For the text-containing cell, return its midpoint in (x, y) coordinate format. 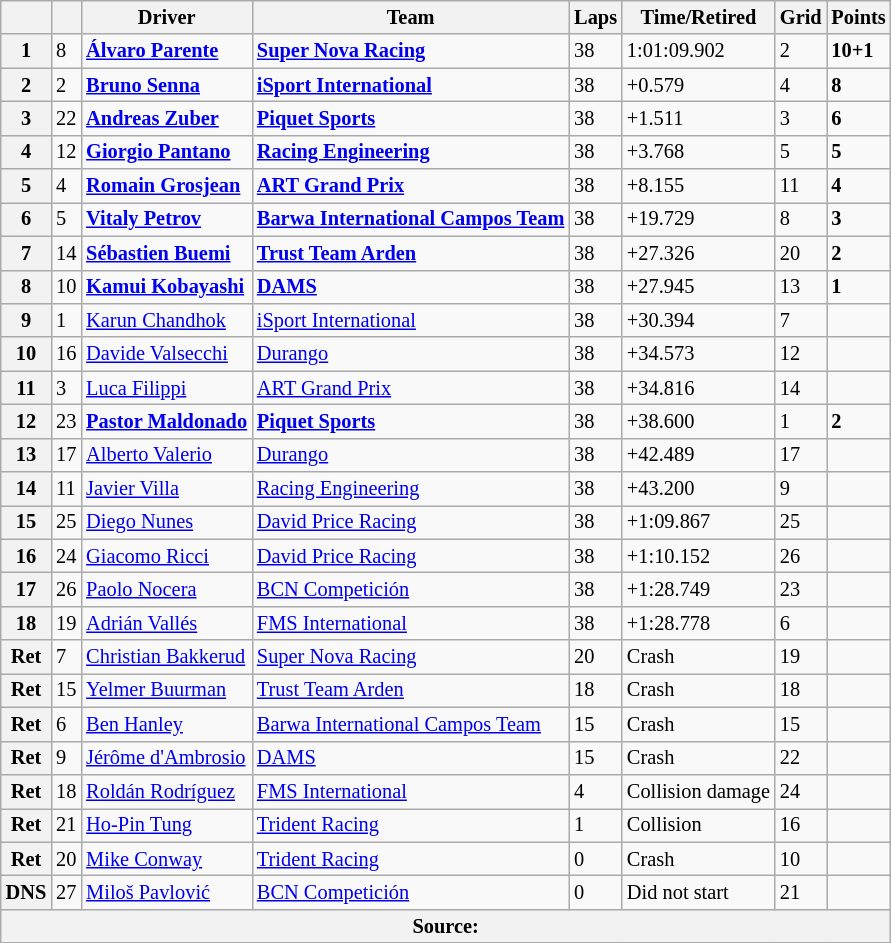
+1:28.749 (698, 589)
+3.768 (698, 152)
+34.816 (698, 388)
Davide Valsecchi (166, 354)
+30.394 (698, 320)
Source: (446, 926)
Did not start (698, 892)
Christian Bakkerud (166, 657)
Luca Filippi (166, 388)
Time/Retired (698, 17)
Giorgio Pantano (166, 152)
Andreas Zuber (166, 118)
+1.511 (698, 118)
Points (859, 17)
Álvaro Parente (166, 51)
+42.489 (698, 455)
Karun Chandhok (166, 320)
Ben Hanley (166, 724)
+27.326 (698, 253)
Grid (801, 17)
Mike Conway (166, 859)
+1:28.778 (698, 623)
Pastor Maldonado (166, 421)
Team (410, 17)
DNS (26, 892)
Yelmer Buurman (166, 690)
Collision damage (698, 791)
Alberto Valerio (166, 455)
Vitaly Petrov (166, 219)
10+1 (859, 51)
Roldán Rodríguez (166, 791)
+1:09.867 (698, 522)
Bruno Senna (166, 85)
1:01:09.902 (698, 51)
Miloš Pavlović (166, 892)
Laps (596, 17)
Paolo Nocera (166, 589)
Adrián Vallés (166, 623)
+8.155 (698, 186)
Giacomo Ricci (166, 556)
Driver (166, 17)
+0.579 (698, 85)
Kamui Kobayashi (166, 287)
Romain Grosjean (166, 186)
Jérôme d'Ambrosio (166, 758)
Sébastien Buemi (166, 253)
Ho-Pin Tung (166, 825)
+19.729 (698, 219)
Collision (698, 825)
+1:10.152 (698, 556)
27 (66, 892)
+34.573 (698, 354)
+27.945 (698, 287)
+38.600 (698, 421)
+43.200 (698, 489)
Javier Villa (166, 489)
Diego Nunes (166, 522)
